Return the [x, y] coordinate for the center point of the cell that contains the specified text.  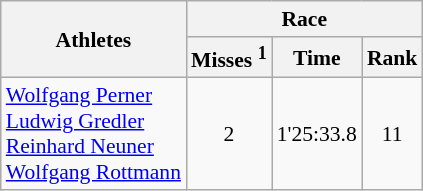
1'25:33.8 [317, 134]
Rank [392, 58]
Misses 1 [229, 58]
Race [304, 19]
Time [317, 58]
2 [229, 134]
Athletes [94, 40]
11 [392, 134]
Wolfgang PernerLudwig GredlerReinhard NeunerWolfgang Rottmann [94, 134]
